Pinpoint the cell where the given text exists, returning its [X, Y] midpoint coordinate. 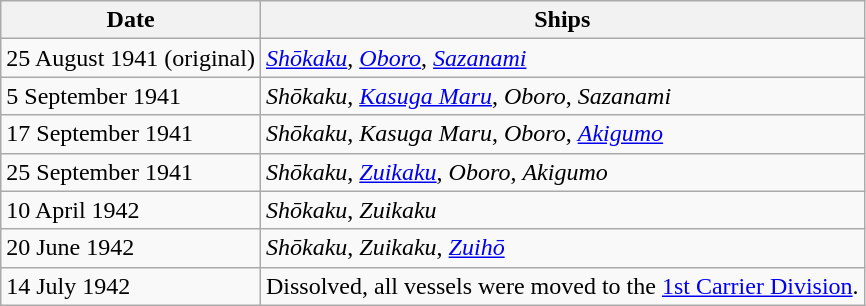
Date [131, 20]
10 April 1942 [131, 210]
Dissolved, all vessels were moved to the 1st Carrier Division. [562, 286]
20 June 1942 [131, 248]
Shōkaku, Zuikaku, Oboro, Akigumo [562, 172]
Shōkaku, Zuikaku, Zuihō [562, 248]
25 August 1941 (original) [131, 58]
17 September 1941 [131, 134]
Shōkaku, Oboro, Sazanami [562, 58]
Shōkaku, Zuikaku [562, 210]
14 July 1942 [131, 286]
25 September 1941 [131, 172]
Shōkaku, Kasuga Maru, Oboro, Sazanami [562, 96]
Ships [562, 20]
Shōkaku, Kasuga Maru, Oboro, Akigumo [562, 134]
5 September 1941 [131, 96]
